Extract the (X, Y) coordinate from the center of the cell holding the provided text.  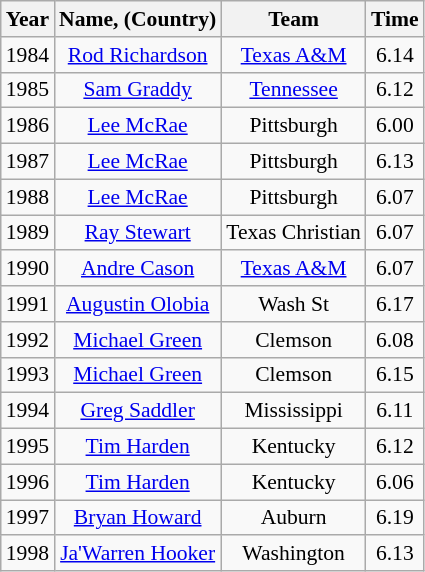
1984 (28, 55)
6.17 (395, 304)
Augustin Olobia (138, 304)
6.08 (395, 340)
1992 (28, 340)
Year (28, 19)
1991 (28, 304)
Greg Saddler (138, 411)
Andre Cason (138, 269)
Washington (294, 554)
6.14 (395, 55)
1997 (28, 518)
Team (294, 19)
Name, (Country) (138, 19)
1988 (28, 197)
1994 (28, 411)
1998 (28, 554)
1987 (28, 162)
Mississippi (294, 411)
6.19 (395, 518)
1989 (28, 233)
1990 (28, 269)
6.11 (395, 411)
Texas Christian (294, 233)
6.06 (395, 482)
6.15 (395, 375)
6.00 (395, 126)
Rod Richardson (138, 55)
Bryan Howard (138, 518)
Ja'Warren Hooker (138, 554)
1985 (28, 90)
1995 (28, 447)
Tennessee (294, 90)
Auburn (294, 518)
Wash St (294, 304)
1996 (28, 482)
1993 (28, 375)
Sam Graddy (138, 90)
Time (395, 19)
Ray Stewart (138, 233)
1986 (28, 126)
